Return the (X, Y) coordinate for the center point of the cell that contains the specified text.  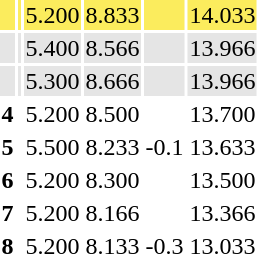
8.500 (112, 114)
7 (8, 213)
13.700 (222, 114)
8.833 (112, 15)
-0.1 (164, 147)
8.233 (112, 147)
14.033 (222, 15)
6 (8, 180)
5 (8, 147)
5.400 (52, 48)
8.666 (112, 81)
8.566 (112, 48)
8.166 (112, 213)
5.300 (52, 81)
13.633 (222, 147)
4 (8, 114)
13.500 (222, 180)
13.366 (222, 213)
5.500 (52, 147)
8.300 (112, 180)
